Detect which cell encompasses the target text, then output its [x, y] center coordinate. 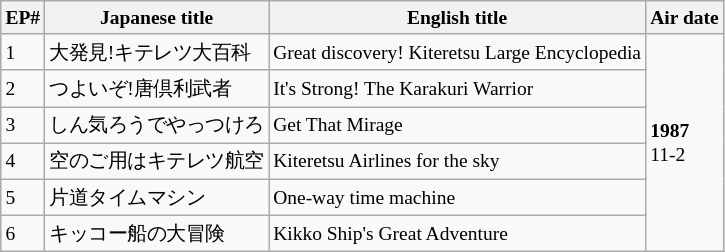
キッコー船の大冒険 [157, 233]
つよいぞ!唐倶利武者 [157, 88]
198711-2 [685, 143]
2 [23, 88]
Kiteretsu Airlines for the sky [456, 161]
EP# [23, 18]
Air date [685, 18]
Get That Mirage [456, 125]
Great discovery! Kiteretsu Large Encyclopedia [456, 52]
English title [456, 18]
3 [23, 125]
One-way time machine [456, 197]
It's Strong! The Karakuri Warrior [456, 88]
1 [23, 52]
Kikko Ship's Great Adventure [456, 233]
しん気ろうでやっつけろ [157, 125]
6 [23, 233]
片道タイムマシン [157, 197]
5 [23, 197]
大発見!キテレツ大百科 [157, 52]
Japanese title [157, 18]
4 [23, 161]
空のご用はキテレツ航空 [157, 161]
